Extract the (x, y) coordinate from the center of the cell holding the provided text.  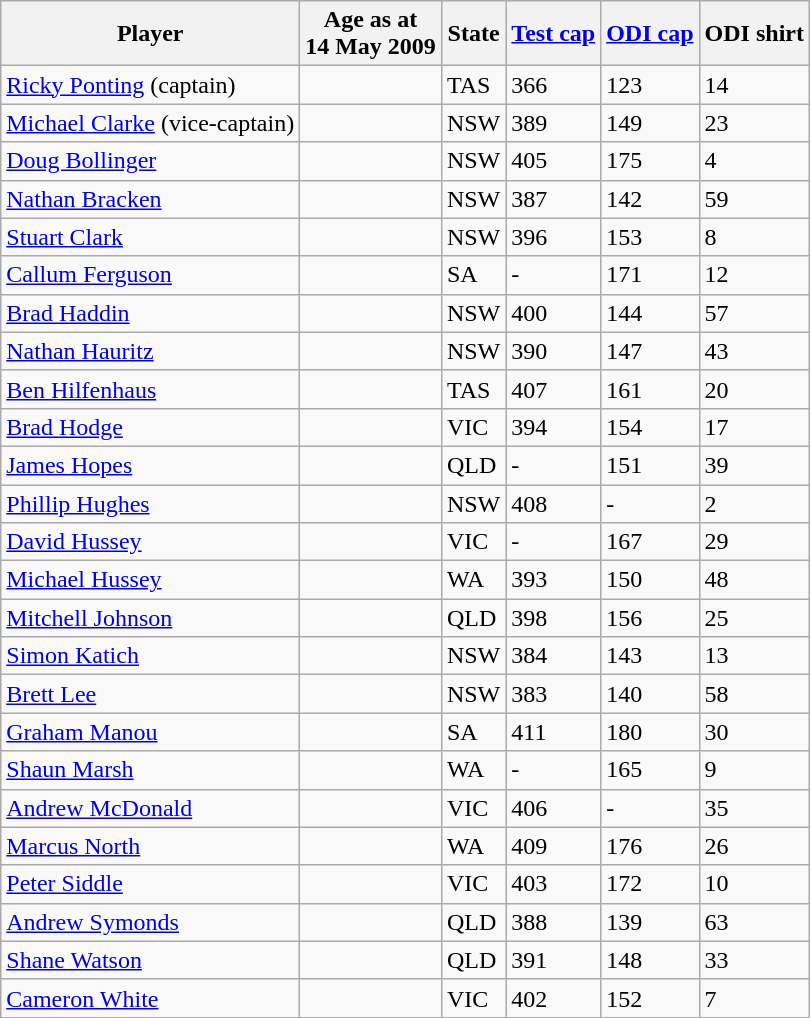
167 (650, 542)
20 (754, 389)
384 (554, 656)
Callum Ferguson (150, 275)
387 (554, 199)
391 (554, 960)
Shaun Marsh (150, 770)
402 (554, 998)
383 (554, 694)
8 (754, 237)
411 (554, 732)
4 (754, 161)
David Hussey (150, 542)
139 (650, 922)
58 (754, 694)
Shane Watson (150, 960)
407 (554, 389)
398 (554, 618)
180 (650, 732)
Marcus North (150, 846)
James Hopes (150, 465)
172 (650, 884)
35 (754, 808)
Graham Manou (150, 732)
Mitchell Johnson (150, 618)
Andrew McDonald (150, 808)
393 (554, 580)
Cameron White (150, 998)
Brad Hodge (150, 427)
29 (754, 542)
State (473, 34)
43 (754, 351)
2 (754, 503)
400 (554, 313)
161 (650, 389)
403 (554, 884)
14 (754, 85)
Andrew Symonds (150, 922)
406 (554, 808)
25 (754, 618)
48 (754, 580)
13 (754, 656)
171 (650, 275)
148 (650, 960)
57 (754, 313)
12 (754, 275)
366 (554, 85)
409 (554, 846)
Phillip Hughes (150, 503)
405 (554, 161)
147 (650, 351)
Ricky Ponting (captain) (150, 85)
Peter Siddle (150, 884)
140 (650, 694)
39 (754, 465)
Doug Bollinger (150, 161)
165 (650, 770)
23 (754, 123)
144 (650, 313)
142 (650, 199)
Nathan Bracken (150, 199)
33 (754, 960)
Player (150, 34)
143 (650, 656)
17 (754, 427)
123 (650, 85)
175 (650, 161)
Simon Katich (150, 656)
Test cap (554, 34)
Stuart Clark (150, 237)
149 (650, 123)
154 (650, 427)
176 (650, 846)
10 (754, 884)
Michael Hussey (150, 580)
Age as at14 May 2009 (371, 34)
Brad Haddin (150, 313)
59 (754, 199)
156 (650, 618)
153 (650, 237)
ODI shirt (754, 34)
394 (554, 427)
9 (754, 770)
ODI cap (650, 34)
30 (754, 732)
63 (754, 922)
408 (554, 503)
151 (650, 465)
390 (554, 351)
26 (754, 846)
7 (754, 998)
Ben Hilfenhaus (150, 389)
396 (554, 237)
150 (650, 580)
389 (554, 123)
Nathan Hauritz (150, 351)
388 (554, 922)
Michael Clarke (vice-captain) (150, 123)
152 (650, 998)
Brett Lee (150, 694)
